Capture the cell that displays the provided text and extract its (x, y) central coordinate. 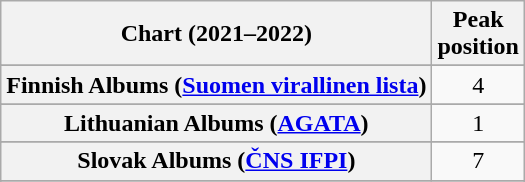
1 (478, 123)
Slovak Albums (ČNS IFPI) (216, 161)
Lithuanian Albums (AGATA) (216, 123)
4 (478, 85)
Peakposition (478, 34)
Finnish Albums (Suomen virallinen lista) (216, 85)
Chart (2021–2022) (216, 34)
7 (478, 161)
